From the cell containing the given text, extract its center point as [x, y] coordinate. 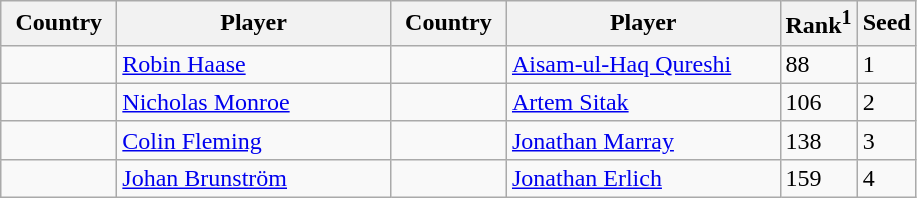
138 [818, 140]
Nicholas Monroe [254, 102]
Jonathan Erlich [643, 178]
Seed [886, 24]
Artem Sitak [643, 102]
Colin Fleming [254, 140]
1 [886, 64]
Rank1 [818, 24]
88 [818, 64]
Robin Haase [254, 64]
Aisam-ul-Haq Qureshi [643, 64]
2 [886, 102]
106 [818, 102]
Johan Brunström [254, 178]
159 [818, 178]
Jonathan Marray [643, 140]
3 [886, 140]
4 [886, 178]
